Output the (x, y) coordinate of the center of the cell containing the given text.  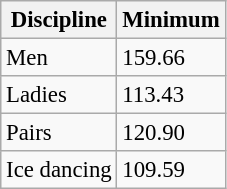
159.66 (171, 58)
113.43 (171, 95)
109.59 (171, 170)
120.90 (171, 133)
Men (59, 58)
Ice dancing (59, 170)
Discipline (59, 20)
Minimum (171, 20)
Ladies (59, 95)
Pairs (59, 133)
